Locate the cell with the specified text and output its (x, y) center coordinate. 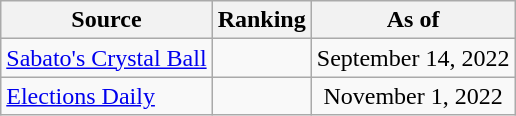
Elections Daily (106, 96)
September 14, 2022 (413, 58)
As of (413, 20)
Ranking (262, 20)
November 1, 2022 (413, 96)
Sabato's Crystal Ball (106, 58)
Source (106, 20)
